Search for the cell housing the specified text and yield its (x, y) center coordinate. 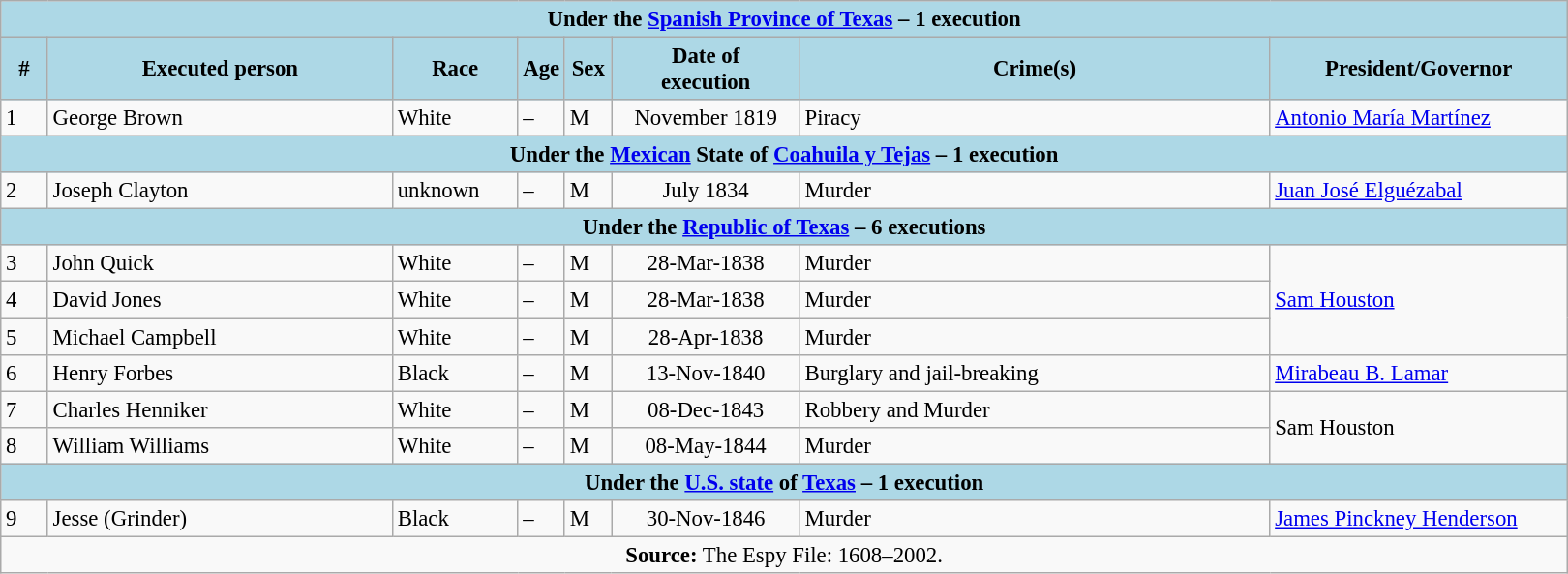
James Pinckney Henderson (1419, 519)
08-May-1844 (706, 445)
Robbery and Murder (1035, 409)
7 (25, 409)
Under the Republic of Texas – 6 executions (784, 227)
William Williams (220, 445)
Source: The Espy File: 1608–2002. (784, 555)
Under the Spanish Province of Texas – 1 execution (784, 19)
08-Dec-1843 (706, 409)
unknown (455, 191)
Michael Campbell (220, 337)
Under the Mexican State of Coahuila y Tejas – 1 execution (784, 155)
28-Apr-1838 (706, 337)
Date of execution (706, 70)
Antonio María Martínez (1419, 118)
Under the U.S. state of Texas – 1 execution (784, 482)
November 1819 (706, 118)
5 (25, 337)
Jesse (Grinder) (220, 519)
Juan José Elguézabal (1419, 191)
1 (25, 118)
Executed person (220, 70)
8 (25, 445)
Piracy (1035, 118)
Joseph Clayton (220, 191)
6 (25, 373)
30-Nov-1846 (706, 519)
Mirabeau B. Lamar (1419, 373)
Crime(s) (1035, 70)
4 (25, 300)
David Jones (220, 300)
2 (25, 191)
John Quick (220, 264)
# (25, 70)
Sex (588, 70)
Age (542, 70)
Charles Henniker (220, 409)
9 (25, 519)
Race (455, 70)
Burglary and jail-breaking (1035, 373)
July 1834 (706, 191)
3 (25, 264)
President/Governor (1419, 70)
Henry Forbes (220, 373)
13-Nov-1840 (706, 373)
George Brown (220, 118)
